Identify which cell holds the provided text, then report its [X, Y] central coordinate. 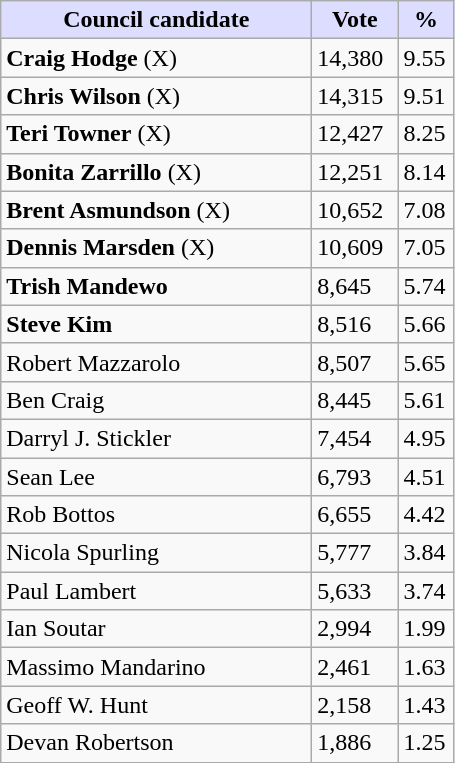
Geoff W. Hunt [156, 705]
Council candidate [156, 20]
2,461 [355, 667]
9.51 [426, 96]
12,427 [355, 134]
8,645 [355, 286]
Rob Bottos [156, 515]
2,994 [355, 629]
5,777 [355, 553]
1.99 [426, 629]
5.74 [426, 286]
7.08 [426, 210]
14,315 [355, 96]
3.74 [426, 591]
Massimo Mandarino [156, 667]
Teri Towner (X) [156, 134]
8.14 [426, 172]
Darryl J. Stickler [156, 438]
Chris Wilson (X) [156, 96]
8.25 [426, 134]
Ian Soutar [156, 629]
3.84 [426, 553]
12,251 [355, 172]
1.43 [426, 705]
4.51 [426, 477]
7,454 [355, 438]
4.95 [426, 438]
7.05 [426, 248]
Sean Lee [156, 477]
Nicola Spurling [156, 553]
5.61 [426, 400]
Vote [355, 20]
5.66 [426, 324]
Paul Lambert [156, 591]
4.42 [426, 515]
10,652 [355, 210]
6,655 [355, 515]
1,886 [355, 743]
1.63 [426, 667]
Bonita Zarrillo (X) [156, 172]
Steve Kim [156, 324]
Ben Craig [156, 400]
Dennis Marsden (X) [156, 248]
Robert Mazzarolo [156, 362]
Trish Mandewo [156, 286]
8,507 [355, 362]
Brent Asmundson (X) [156, 210]
8,516 [355, 324]
8,445 [355, 400]
5,633 [355, 591]
5.65 [426, 362]
10,609 [355, 248]
9.55 [426, 58]
6,793 [355, 477]
Devan Robertson [156, 743]
14,380 [355, 58]
Craig Hodge (X) [156, 58]
1.25 [426, 743]
% [426, 20]
2,158 [355, 705]
